Determine the (x, y) coordinate at the center of the cell enclosing the given text.  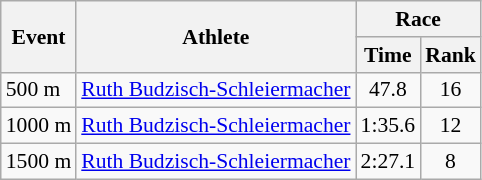
Athlete (216, 36)
12 (450, 126)
Rank (450, 55)
Event (38, 36)
16 (450, 90)
500 m (38, 90)
1:35.6 (388, 126)
1500 m (38, 162)
47.8 (388, 90)
8 (450, 162)
2:27.1 (388, 162)
Race (418, 19)
Time (388, 55)
1000 m (38, 126)
